For the text-containing cell, return its midpoint in [X, Y] coordinate format. 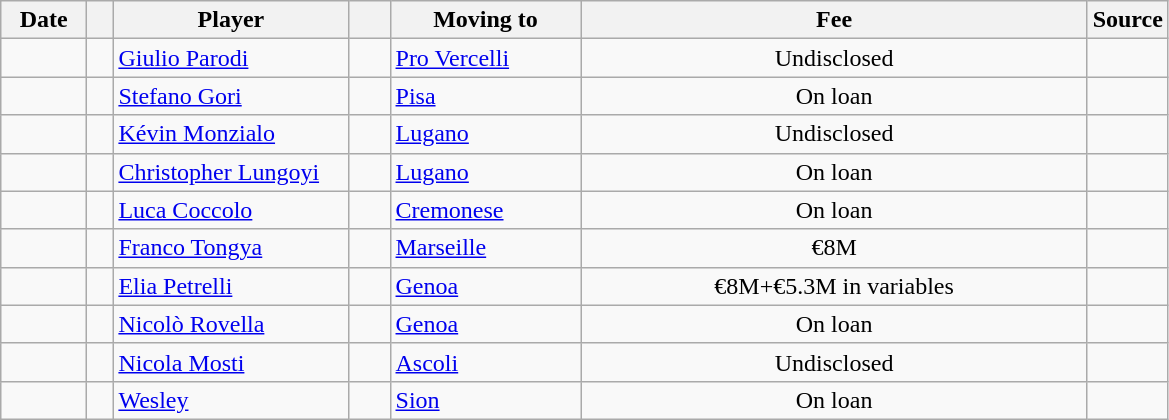
Marseille [486, 248]
€8M [834, 248]
Cremonese [486, 210]
€8M+€5.3M in variables [834, 286]
Date [44, 20]
Luca Coccolo [231, 210]
Christopher Lungoyi [231, 172]
Player [231, 20]
Ascoli [486, 362]
Nicolò Rovella [231, 324]
Sion [486, 400]
Moving to [486, 20]
Stefano Gori [231, 96]
Elia Petrelli [231, 286]
Wesley [231, 400]
Nicola Mosti [231, 362]
Kévin Monzialo [231, 134]
Giulio Parodi [231, 58]
Pro Vercelli [486, 58]
Fee [834, 20]
Source [1128, 20]
Franco Tongya [231, 248]
Pisa [486, 96]
